Pinpoint the cell where the given text exists, returning its [x, y] midpoint coordinate. 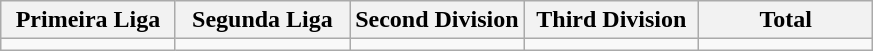
Second Division [437, 20]
Segunda Liga [262, 20]
Third Division [611, 20]
Total [786, 20]
Primeira Liga [88, 20]
